Search for the cell housing the specified text and yield its [x, y] center coordinate. 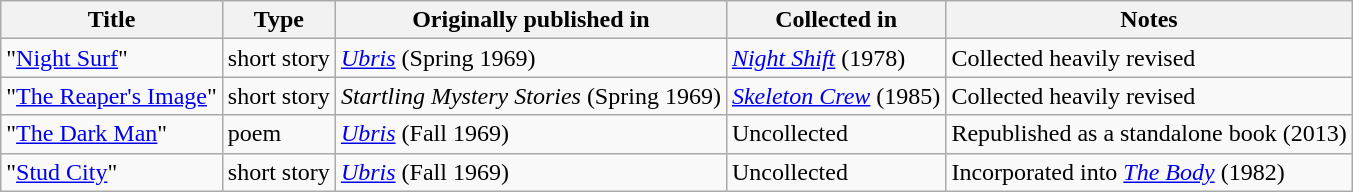
Night Shift (1978) [836, 58]
poem [278, 134]
Title [112, 20]
Republished as a standalone book (2013) [1149, 134]
"Night Surf" [112, 58]
Originally published in [530, 20]
"The Reaper's Image" [112, 96]
Ubris (Spring 1969) [530, 58]
Notes [1149, 20]
Collected in [836, 20]
"The Dark Man" [112, 134]
Type [278, 20]
Incorporated into The Body (1982) [1149, 172]
"Stud City" [112, 172]
Startling Mystery Stories (Spring 1969) [530, 96]
Skeleton Crew (1985) [836, 96]
